Search for the cell housing the specified text and yield its [X, Y] center coordinate. 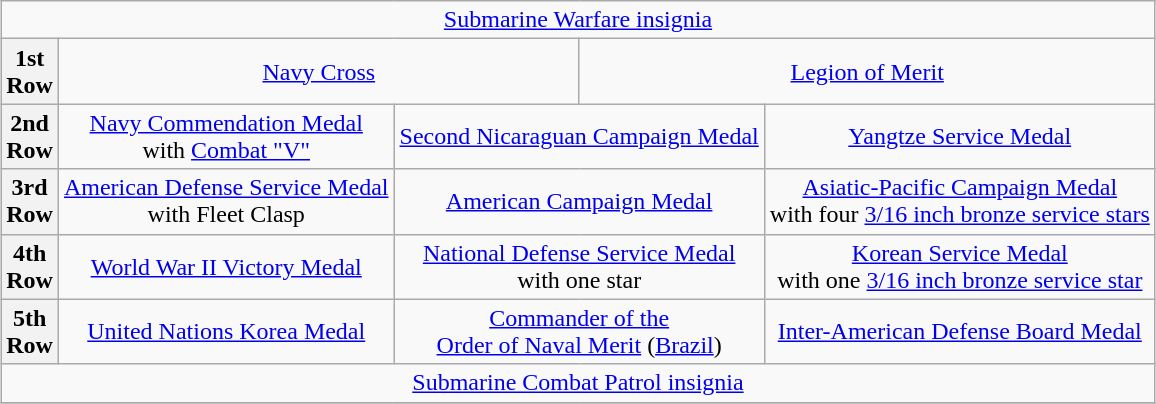
Second Nicaraguan Campaign Medal [579, 136]
Yangtze Service Medal [960, 136]
5thRow [30, 332]
American Campaign Medal [579, 202]
Navy Cross [318, 72]
Navy Commendation Medal with Combat "V" [226, 136]
3rdRow [30, 202]
Korean Service Medal with one 3/16 inch bronze service star [960, 266]
1stRow [30, 72]
Legion of Merit [867, 72]
National Defense Service Medal with one star [579, 266]
Asiatic-Pacific Campaign Medal with four 3/16 inch bronze service stars [960, 202]
World War II Victory Medal [226, 266]
4thRow [30, 266]
Submarine Warfare insignia [578, 20]
United Nations Korea Medal [226, 332]
2ndRow [30, 136]
Commander of the Order of Naval Merit (Brazil) [579, 332]
Inter-American Defense Board Medal [960, 332]
American Defense Service Medal with Fleet Clasp [226, 202]
Submarine Combat Patrol insignia [578, 383]
